Return the [X, Y] coordinate for the center point of the cell that contains the specified text.  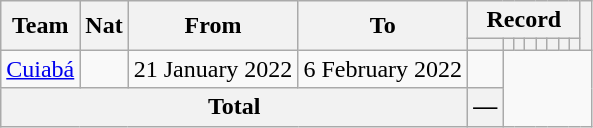
6 February 2022 [383, 69]
Cuiabá [40, 69]
21 January 2022 [213, 69]
From [213, 26]
Team [40, 26]
Total [234, 107]
Record [524, 20]
— [486, 107]
Nat [104, 26]
To [383, 26]
